Output the [x, y] coordinate of the center of the cell containing the given text.  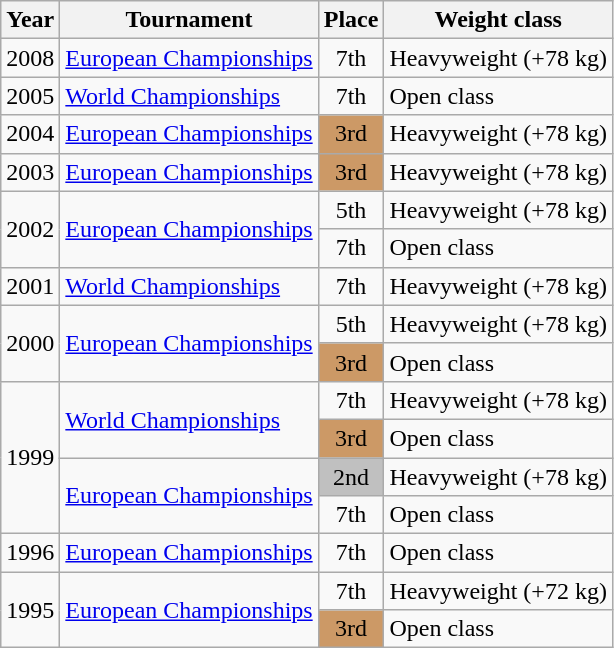
1996 [30, 553]
Weight class [498, 20]
2005 [30, 96]
1995 [30, 610]
2002 [30, 229]
2nd [351, 477]
Tournament [189, 20]
2008 [30, 58]
2003 [30, 172]
2001 [30, 286]
1999 [30, 457]
Heavyweight (+72 kg) [498, 591]
2000 [30, 343]
2004 [30, 134]
Year [30, 20]
Place [351, 20]
